Return (X, Y) of the center of cell containing provided text 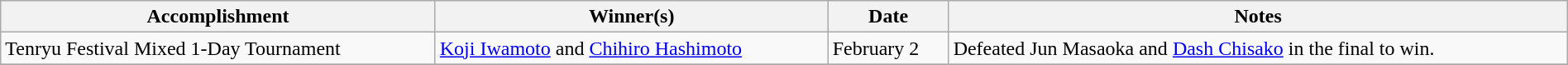
Date (888, 17)
Koji Iwamoto and Chihiro Hashimoto (632, 48)
Winner(s) (632, 17)
Tenryu Festival Mixed 1-Day Tournament (218, 48)
Defeated Jun Masaoka and Dash Chisako in the final to win. (1258, 48)
Accomplishment (218, 17)
Notes (1258, 17)
February 2 (888, 48)
